Identify which cell holds the provided text, then report its [x, y] central coordinate. 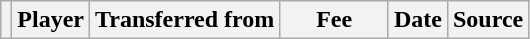
Transferred from [185, 20]
Source [488, 20]
Player [51, 20]
Fee [334, 20]
Date [418, 20]
